Identify which cell holds the provided text, then report its [x, y] central coordinate. 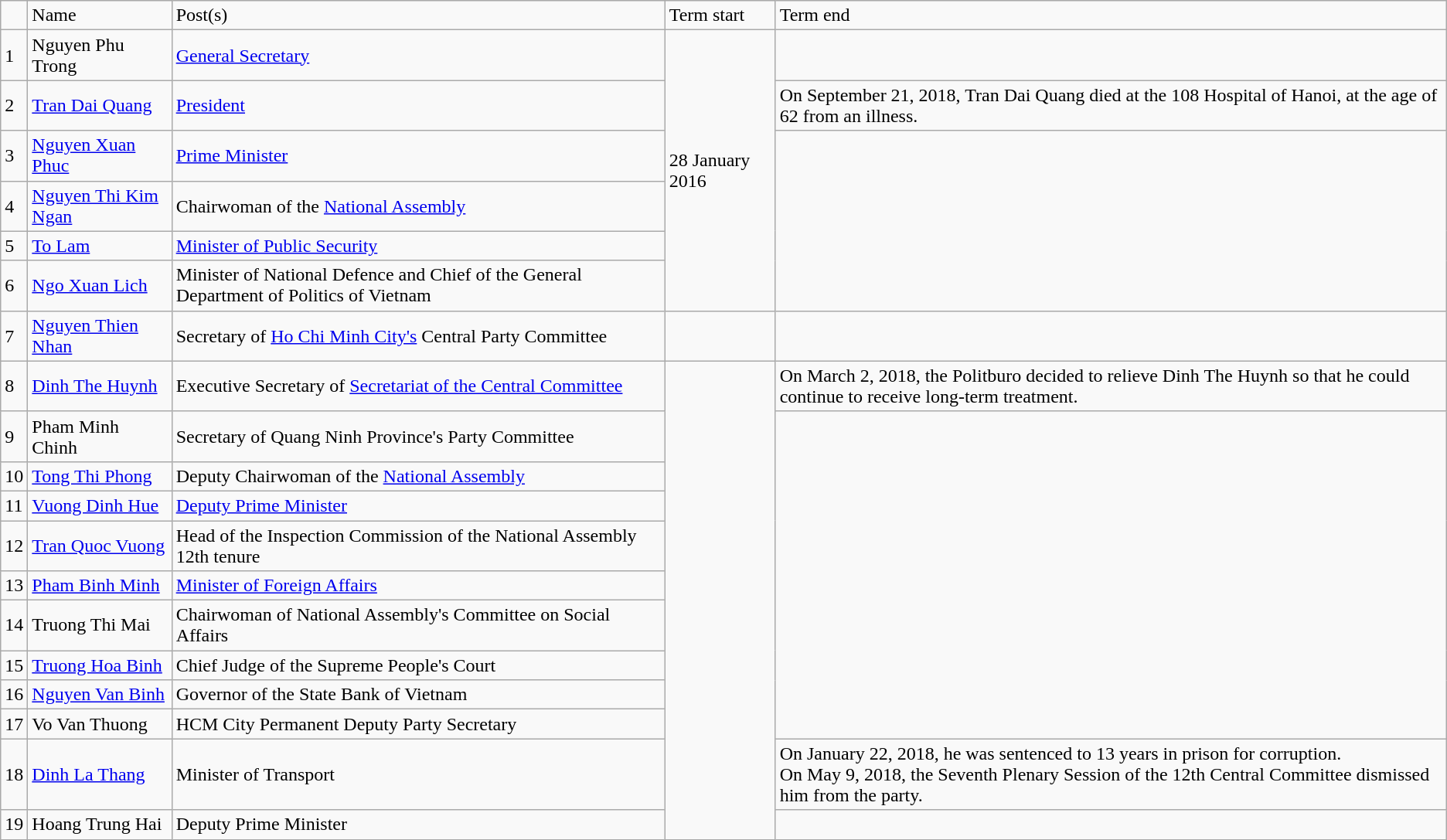
Dinh The Huynh [100, 386]
Ngo Xuan Lich [100, 286]
10 [14, 476]
Head of the Inspection Commission of the National Assembly 12th tenure [418, 546]
19 [14, 825]
Name [100, 15]
Nguyen Van Binh [100, 695]
Post(s) [418, 15]
Nguyen Thi Kim Ngan [100, 206]
7 [14, 335]
11 [14, 505]
3 [14, 156]
Term start [720, 15]
Chairwoman of National Assembly's Committee on Social Affairs [418, 626]
On September 21, 2018, Tran Dai Quang died at the 108 Hospital of Hanoi, at the age of 62 from an illness. [1111, 105]
Minister of Public Security [418, 246]
9 [14, 436]
28 January 2016 [720, 170]
Truong Thi Mai [100, 626]
President [418, 105]
Vuong Dinh Hue [100, 505]
Nguyen Phu Trong [100, 56]
HCM City Permanent Deputy Party Secretary [418, 724]
Tran Quoc Vuong [100, 546]
14 [14, 626]
Executive Secretary of Secretariat of the Central Committee [418, 386]
Minister of Foreign Affairs [418, 586]
Tran Dai Quang [100, 105]
On March 2, 2018, the Politburo decided to relieve Dinh The Huynh so that he could continue to receive long-term treatment. [1111, 386]
Nguyen Xuan Phuc [100, 156]
Nguyen Thien Nhan [100, 335]
16 [14, 695]
Vo Van Thuong [100, 724]
Pham Minh Chinh [100, 436]
Term end [1111, 15]
Deputy Chairwoman of the National Assembly [418, 476]
12 [14, 546]
Minister of Transport [418, 774]
17 [14, 724]
2 [14, 105]
1 [14, 56]
Secretary of Quang Ninh Province's Party Committee [418, 436]
Truong Hoa Binh [100, 665]
Dinh La Thang [100, 774]
General Secretary [418, 56]
Pham Binh Minh [100, 586]
13 [14, 586]
18 [14, 774]
Minister of National Defence and Chief of the General Department of Politics of Vietnam [418, 286]
Chief Judge of the Supreme People's Court [418, 665]
Tong Thi Phong [100, 476]
Hoang Trung Hai [100, 825]
Secretary of Ho Chi Minh City's Central Party Committee [418, 335]
15 [14, 665]
8 [14, 386]
6 [14, 286]
To Lam [100, 246]
5 [14, 246]
Chairwoman of the National Assembly [418, 206]
4 [14, 206]
Governor of the State Bank of Vietnam [418, 695]
Prime Minister [418, 156]
